Capture the cell that displays the provided text and extract its (X, Y) central coordinate. 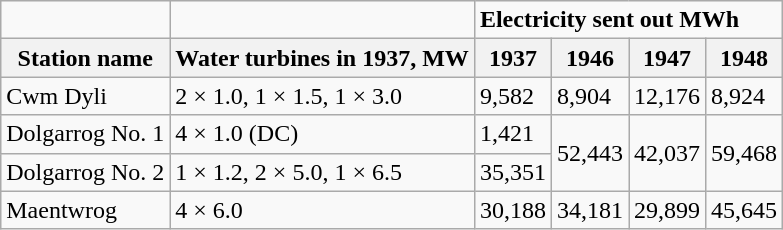
1948 (744, 58)
35,351 (512, 172)
Water turbines in 1937, MW (322, 58)
42,037 (668, 153)
Cwm Dyli (86, 96)
8,924 (744, 96)
Electricity sent out MWh (628, 20)
Maentwrog (86, 210)
4 × 6.0 (322, 210)
30,188 (512, 210)
1947 (668, 58)
29,899 (668, 210)
45,645 (744, 210)
1,421 (512, 134)
34,181 (590, 210)
4 × 1.0 (DC) (322, 134)
Dolgarrog No. 2 (86, 172)
Station name (86, 58)
1937 (512, 58)
2 × 1.0, 1 × 1.5, 1 × 3.0 (322, 96)
12,176 (668, 96)
1 × 1.2, 2 × 5.0, 1 × 6.5 (322, 172)
52,443 (590, 153)
1946 (590, 58)
Dolgarrog No. 1 (86, 134)
59,468 (744, 153)
9,582 (512, 96)
8,904 (590, 96)
